Pinpoint the cell where the given text exists, returning its [x, y] midpoint coordinate. 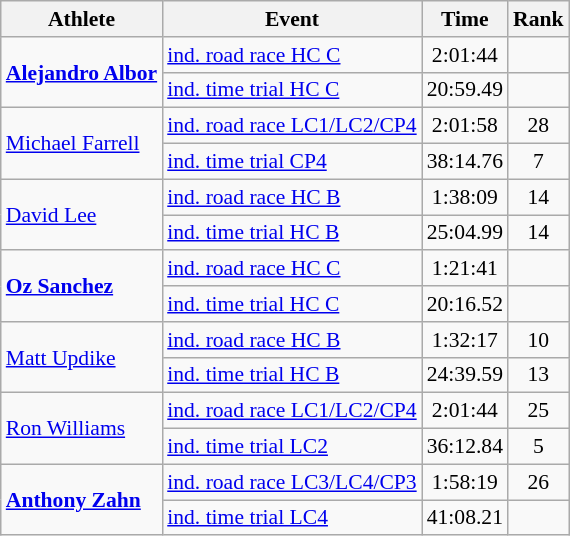
David Lee [82, 214]
Michael Farrell [82, 144]
Alejandro Albor [82, 72]
41:08.21 [465, 518]
25 [538, 411]
10 [538, 340]
1:58:19 [465, 482]
Anthony Zahn [82, 500]
Matt Updike [82, 358]
ind. time trial LC2 [292, 447]
2:01:58 [465, 126]
Rank [538, 19]
Time [465, 19]
28 [538, 126]
26 [538, 482]
20:16.52 [465, 304]
36:12.84 [465, 447]
7 [538, 162]
1:32:17 [465, 340]
Event [292, 19]
Ron Williams [82, 428]
20:59.49 [465, 90]
13 [538, 375]
5 [538, 447]
Oz Sanchez [82, 286]
ind. time trial CP4 [292, 162]
38:14.76 [465, 162]
ind. time trial LC4 [292, 518]
24:39.59 [465, 375]
1:21:41 [465, 269]
25:04.99 [465, 233]
Athlete [82, 19]
1:38:09 [465, 197]
ind. road race LC3/LC4/CP3 [292, 482]
